Locate the cell with the specified text and output its [x, y] center coordinate. 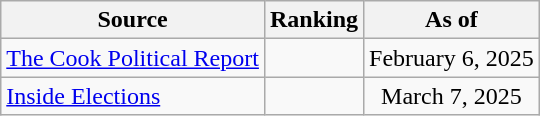
As of [452, 20]
February 6, 2025 [452, 58]
March 7, 2025 [452, 96]
The Cook Political Report [133, 58]
Source [133, 20]
Ranking [314, 20]
Inside Elections [133, 96]
